Identify which cell holds the provided text, then report its (X, Y) central coordinate. 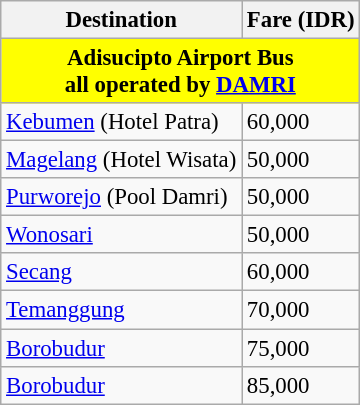
Purworejo (Pool Damri) (122, 197)
Adisucipto Airport Busall operated by DAMRI (180, 72)
Destination (122, 20)
75,000 (301, 348)
Wonosari (122, 235)
Secang (122, 273)
Magelang (Hotel Wisata) (122, 160)
Fare (IDR) (301, 20)
85,000 (301, 385)
Temanggung (122, 310)
Kebumen (Hotel Patra) (122, 122)
70,000 (301, 310)
